Pinpoint the cell where the given text exists, returning its [x, y] midpoint coordinate. 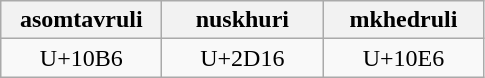
U+10B6 [82, 58]
asomtavruli [82, 20]
nuskhuri [242, 20]
U+10E6 [404, 58]
U+2D16 [242, 58]
mkhedruli [404, 20]
